Locate the cell with the specified text and output its [x, y] center coordinate. 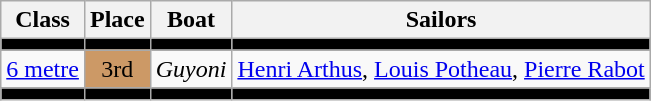
Guyoni [191, 69]
Place [117, 20]
6 metre [43, 69]
3rd [117, 69]
Class [43, 20]
Sailors [441, 20]
Boat [191, 20]
Henri Arthus, Louis Potheau, Pierre Rabot [441, 69]
